Return (x, y) of the center of cell containing provided text 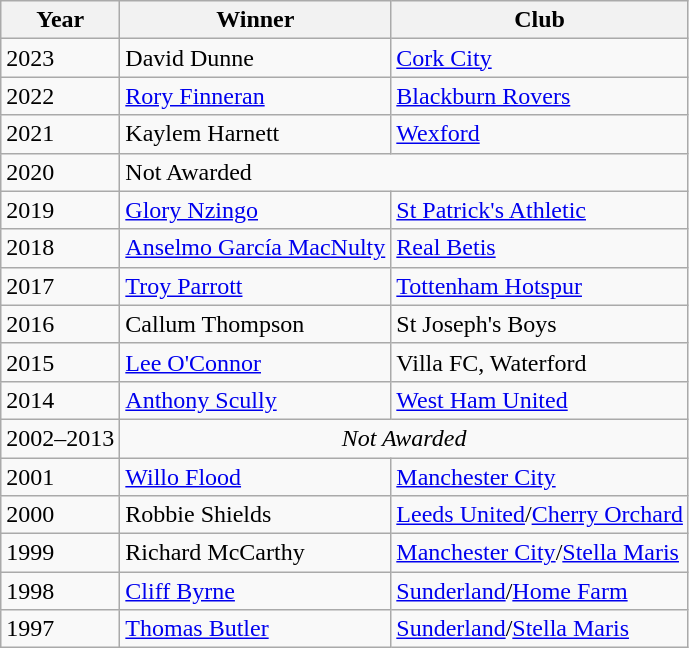
St Joseph's Boys (540, 324)
2022 (60, 96)
Leeds United/Cherry Orchard (540, 515)
Real Betis (540, 248)
Thomas Butler (256, 629)
Cork City (540, 58)
2023 (60, 58)
Year (60, 20)
Wexford (540, 134)
Anselmo García MacNulty (256, 248)
Sunderland/Stella Maris (540, 629)
Kaylem Harnett (256, 134)
2017 (60, 286)
Villa FC, Waterford (540, 362)
2001 (60, 477)
2021 (60, 134)
Anthony Scully (256, 400)
1998 (60, 591)
1997 (60, 629)
2018 (60, 248)
Club (540, 20)
1999 (60, 553)
Tottenham Hotspur (540, 286)
Winner (256, 20)
Blackburn Rovers (540, 96)
Cliff Byrne (256, 591)
Lee O'Connor (256, 362)
2014 (60, 400)
2016 (60, 324)
2002–2013 (60, 438)
West Ham United (540, 400)
Manchester City (540, 477)
Troy Parrott (256, 286)
Richard McCarthy (256, 553)
Rory Finneran (256, 96)
Robbie Shields (256, 515)
2015 (60, 362)
Willo Flood (256, 477)
Glory Nzingo (256, 210)
Sunderland/Home Farm (540, 591)
2000 (60, 515)
St Patrick's Athletic (540, 210)
Manchester City/Stella Maris (540, 553)
Callum Thompson (256, 324)
2020 (60, 172)
David Dunne (256, 58)
2019 (60, 210)
